Determine the (X, Y) coordinate at the center of the cell enclosing the given text.  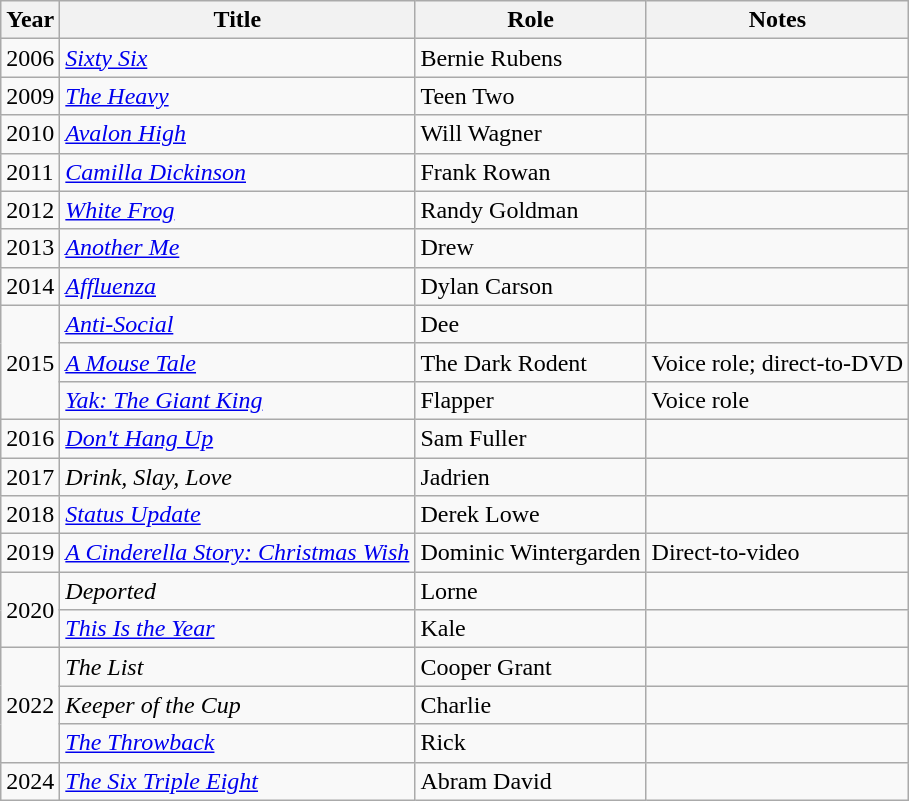
The List (238, 667)
The Dark Rodent (530, 362)
Camilla Dickinson (238, 172)
The Heavy (238, 96)
Voice role (778, 400)
Anti-Social (238, 324)
Sam Fuller (530, 438)
A Cinderella Story: Christmas Wish (238, 553)
2009 (30, 96)
2006 (30, 58)
The Six Triple Eight (238, 781)
Cooper Grant (530, 667)
Another Me (238, 248)
Charlie (530, 705)
Deported (238, 591)
2011 (30, 172)
Affluenza (238, 286)
2012 (30, 210)
The Throwback (238, 743)
Year (30, 20)
Teen Two (530, 96)
Randy Goldman (530, 210)
Jadrien (530, 477)
Frank Rowan (530, 172)
2024 (30, 781)
2018 (30, 515)
Dominic Wintergarden (530, 553)
Flapper (530, 400)
Status Update (238, 515)
A Mouse Tale (238, 362)
Rick (530, 743)
2020 (30, 610)
2010 (30, 134)
Abram David (530, 781)
This Is the Year (238, 629)
Direct-to-video (778, 553)
2022 (30, 705)
2013 (30, 248)
Yak: The Giant King (238, 400)
Drew (530, 248)
Notes (778, 20)
Dee (530, 324)
2016 (30, 438)
Voice role; direct-to-DVD (778, 362)
Keeper of the Cup (238, 705)
Avalon High (238, 134)
Role (530, 20)
White Frog (238, 210)
2019 (30, 553)
Kale (530, 629)
2017 (30, 477)
2014 (30, 286)
Title (238, 20)
Dylan Carson (530, 286)
2015 (30, 362)
Drink, Slay, Love (238, 477)
Don't Hang Up (238, 438)
Will Wagner (530, 134)
Derek Lowe (530, 515)
Sixty Six (238, 58)
Lorne (530, 591)
Bernie Rubens (530, 58)
